Identify which cell holds the provided text, then report its [X, Y] central coordinate. 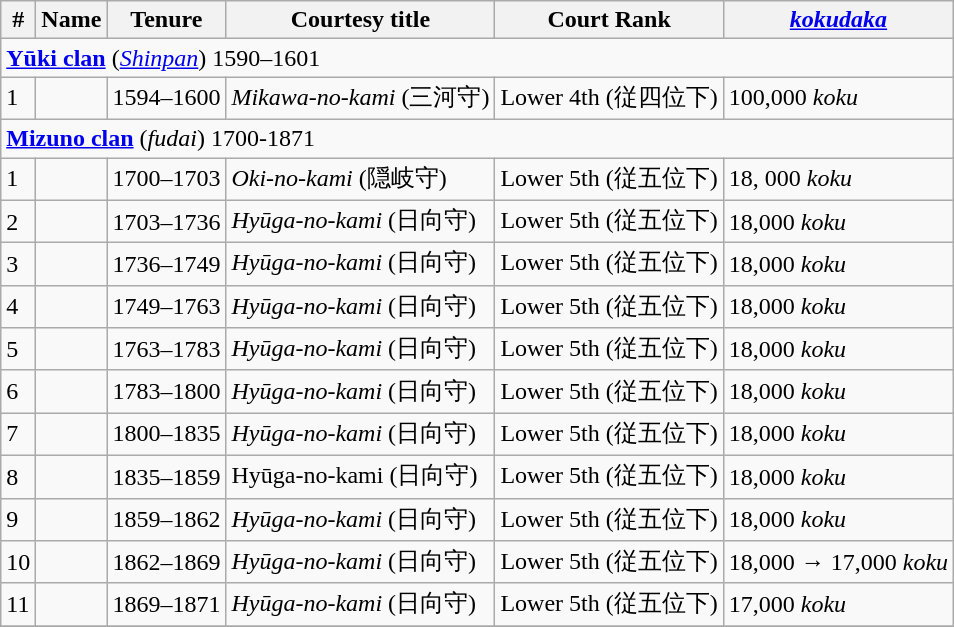
Lower 4th (従四位下) [609, 98]
1783–1800 [166, 392]
Name [72, 20]
Courtesy title [360, 20]
1869–1871 [166, 604]
1594–1600 [166, 98]
10 [18, 562]
4 [18, 306]
1800–1835 [166, 434]
1700–1703 [166, 180]
2 [18, 222]
1862–1869 [166, 562]
9 [18, 520]
kokudaka [838, 20]
17,000 koku [838, 604]
5 [18, 350]
18,000 → 17,000 koku [838, 562]
Yūki clan (Shinpan) 1590–1601 [478, 58]
# [18, 20]
1835–1859 [166, 476]
1736–1749 [166, 264]
11 [18, 604]
18, 000 koku [838, 180]
8 [18, 476]
Mikawa-no-kami (三河守) [360, 98]
100,000 koku [838, 98]
1763–1783 [166, 350]
1749–1763 [166, 306]
Tenure [166, 20]
Mizuno clan (fudai) 1700-1871 [478, 138]
1703–1736 [166, 222]
1859–1862 [166, 520]
Court Rank [609, 20]
7 [18, 434]
Oki-no-kami (隠岐守) [360, 180]
6 [18, 392]
3 [18, 264]
